Find where the given text appears and provide that cell's center as (x, y) coordinate. 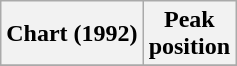
Chart (1992) (72, 34)
Peakposition (189, 34)
